From the cell containing the given text, extract its center point as (x, y) coordinate. 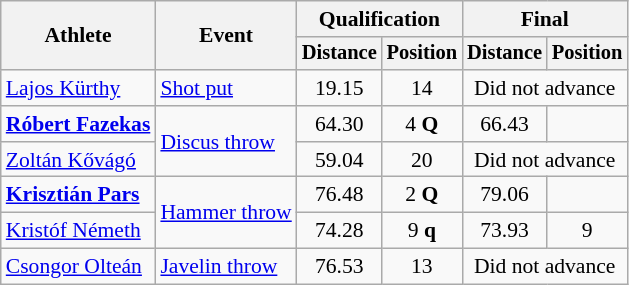
Discus throw (226, 142)
66.43 (504, 124)
73.93 (504, 231)
Athlete (78, 36)
20 (422, 160)
74.28 (340, 231)
13 (422, 267)
Shot put (226, 88)
Javelin throw (226, 267)
9 (587, 231)
Csongor Olteán (78, 267)
79.06 (504, 195)
Event (226, 36)
9 q (422, 231)
Zoltán Kővágó (78, 160)
19.15 (340, 88)
4 Q (422, 124)
Final (544, 19)
64.30 (340, 124)
2 Q (422, 195)
Lajos Kürthy (78, 88)
Qualification (380, 19)
Hammer throw (226, 212)
76.53 (340, 267)
59.04 (340, 160)
14 (422, 88)
Krisztián Pars (78, 195)
Kristóf Németh (78, 231)
76.48 (340, 195)
Róbert Fazekas (78, 124)
